Detect which cell encompasses the target text, then output its (x, y) center coordinate. 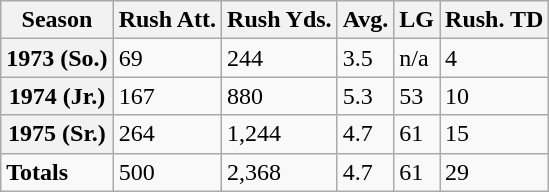
264 (167, 134)
Rush. TD (494, 20)
244 (280, 58)
Rush Att. (167, 20)
Season (57, 20)
53 (417, 96)
1,244 (280, 134)
Rush Yds. (280, 20)
Avg. (366, 20)
n/a (417, 58)
Totals (57, 172)
1973 (So.) (57, 58)
500 (167, 172)
2,368 (280, 172)
10 (494, 96)
15 (494, 134)
3.5 (366, 58)
29 (494, 172)
69 (167, 58)
5.3 (366, 96)
880 (280, 96)
LG (417, 20)
1975 (Sr.) (57, 134)
167 (167, 96)
4 (494, 58)
1974 (Jr.) (57, 96)
